Extract the [X, Y] coordinate from the center of the cell holding the provided text.  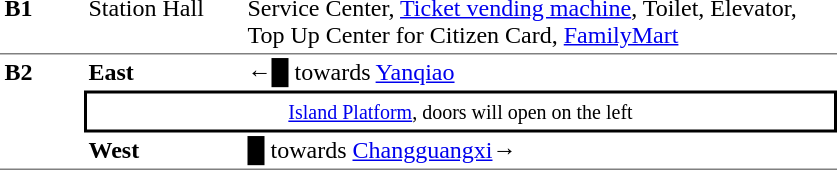
East [164, 72]
West [164, 151]
Island Platform, doors will open on the left [460, 111]
←█ towards Yanqiao [540, 72]
█ towards Changguangxi→ [540, 151]
B2 [42, 112]
